Extract the [X, Y] coordinate from the center of the cell holding the provided text.  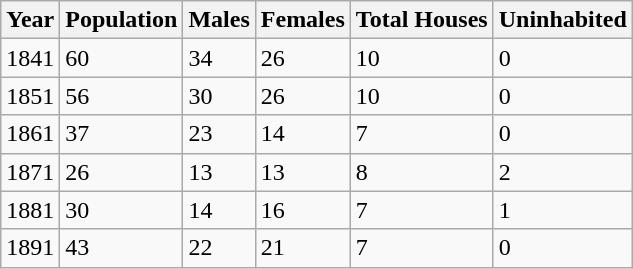
22 [219, 248]
23 [219, 134]
Year [30, 20]
Total Houses [422, 20]
1871 [30, 172]
Uninhabited [562, 20]
1861 [30, 134]
56 [122, 96]
2 [562, 172]
37 [122, 134]
Males [219, 20]
16 [302, 210]
1881 [30, 210]
8 [422, 172]
60 [122, 58]
Females [302, 20]
1841 [30, 58]
34 [219, 58]
Population [122, 20]
1891 [30, 248]
1 [562, 210]
1851 [30, 96]
43 [122, 248]
21 [302, 248]
